For the text-containing cell, return its midpoint in [x, y] coordinate format. 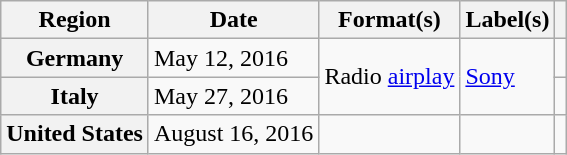
Germany [75, 58]
August 16, 2016 [233, 134]
Italy [75, 96]
Radio airplay [390, 77]
Region [75, 20]
Sony [508, 77]
United States [75, 134]
May 12, 2016 [233, 58]
Label(s) [508, 20]
May 27, 2016 [233, 96]
Format(s) [390, 20]
Date [233, 20]
